Determine the [x, y] coordinate at the center of the cell enclosing the given text.  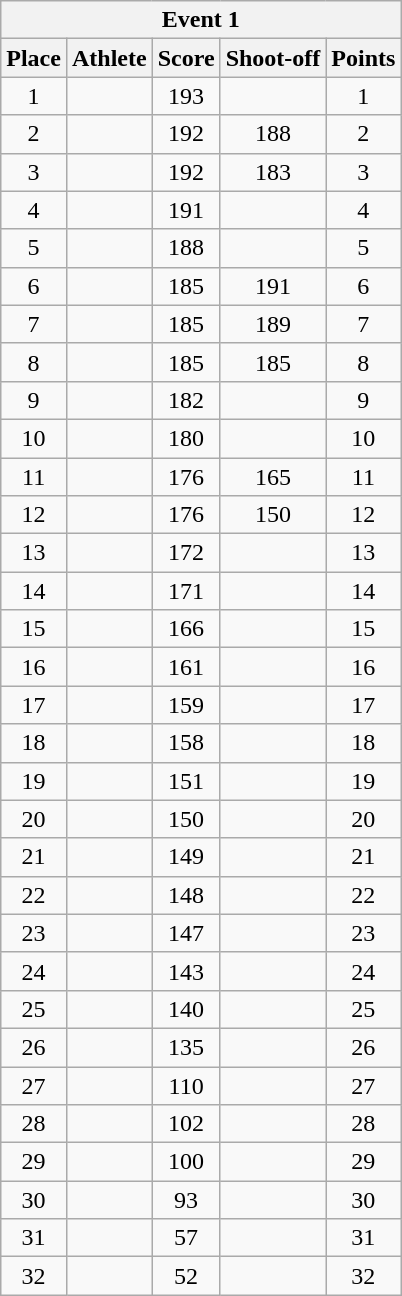
93 [186, 1200]
166 [186, 629]
182 [186, 400]
151 [186, 781]
140 [186, 1009]
Athlete [109, 58]
102 [186, 1124]
Event 1 [201, 20]
147 [186, 933]
193 [186, 96]
100 [186, 1162]
148 [186, 895]
180 [186, 438]
183 [273, 172]
143 [186, 971]
Points [364, 58]
189 [273, 324]
110 [186, 1085]
Score [186, 58]
159 [186, 705]
165 [273, 477]
Place [34, 58]
149 [186, 857]
158 [186, 743]
171 [186, 591]
135 [186, 1047]
57 [186, 1238]
52 [186, 1276]
161 [186, 667]
Shoot-off [273, 58]
172 [186, 553]
